Scan for the cell matching the given text and deliver its [x, y] coordinate at center. 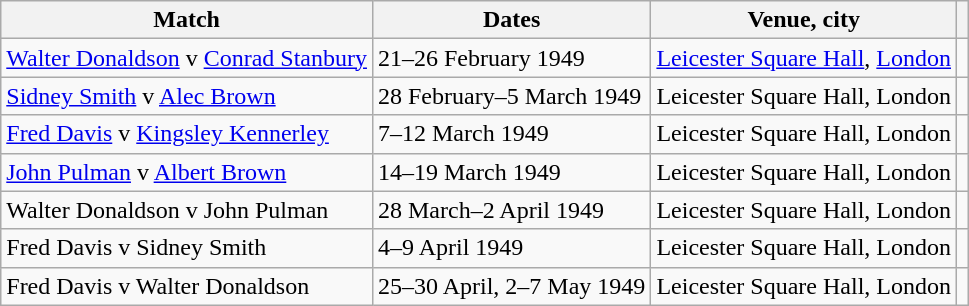
28 March–2 April 1949 [511, 210]
28 February–5 March 1949 [511, 96]
Fred Davis v Sidney Smith [187, 248]
14–19 March 1949 [511, 172]
Walter Donaldson v John Pulman [187, 210]
7–12 March 1949 [511, 134]
Walter Donaldson v Conrad Stanbury [187, 58]
Fred Davis v Walter Donaldson [187, 286]
Sidney Smith v Alec Brown [187, 96]
Dates [511, 20]
Fred Davis v Kingsley Kennerley [187, 134]
4–9 April 1949 [511, 248]
Venue, city [804, 20]
Match [187, 20]
John Pulman v Albert Brown [187, 172]
21–26 February 1949 [511, 58]
25–30 April, 2–7 May 1949 [511, 286]
